Identify which cell holds the provided text, then report its [x, y] central coordinate. 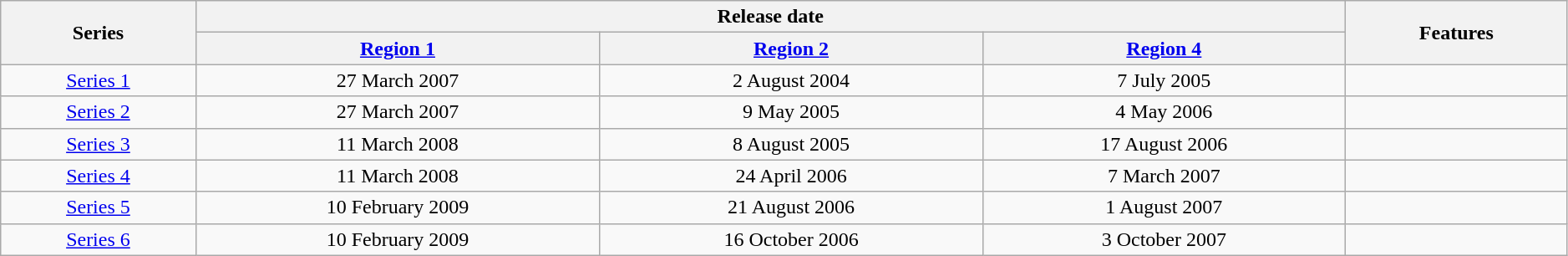
7 March 2007 [1164, 176]
16 October 2006 [792, 239]
Release date [770, 17]
24 April 2006 [792, 176]
Series 2 [99, 112]
Series 6 [99, 239]
Region 1 [398, 49]
Region 4 [1164, 49]
Region 2 [792, 49]
Series [99, 33]
Series 4 [99, 176]
7 July 2005 [1164, 80]
Series 3 [99, 144]
1 August 2007 [1164, 207]
Series 1 [99, 80]
21 August 2006 [792, 207]
9 May 2005 [792, 112]
Features [1456, 33]
17 August 2006 [1164, 144]
3 October 2007 [1164, 239]
2 August 2004 [792, 80]
4 May 2006 [1164, 112]
Series 5 [99, 207]
8 August 2005 [792, 144]
